Return the (X, Y) coordinate for the center point of the cell that contains the specified text.  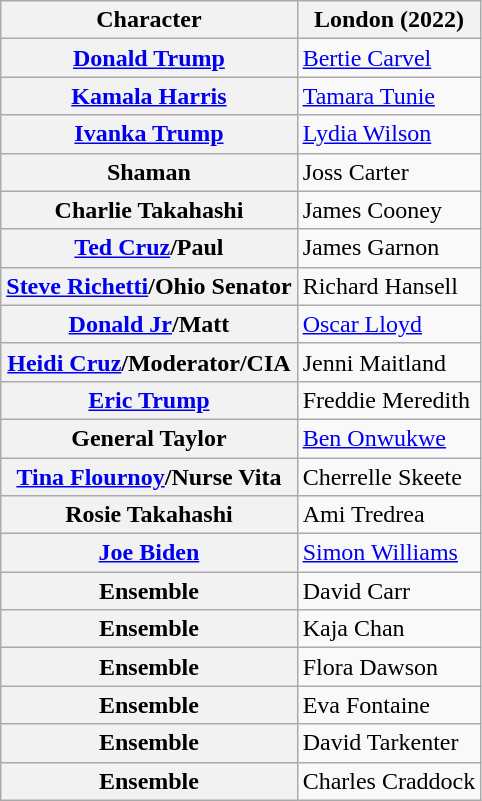
David Carr (389, 591)
Ben Onwukwe (389, 438)
Kamala Harris (149, 96)
Ivanka Trump (149, 134)
Cherrelle Skeete (389, 477)
Freddie Meredith (389, 400)
Character (149, 20)
James Cooney (389, 210)
Bertie Carvel (389, 58)
David Tarkenter (389, 743)
Charlie Takahashi (149, 210)
Flora Dawson (389, 667)
Charles Craddock (389, 781)
Jenni Maitland (389, 362)
Donald Jr/Matt (149, 324)
General Taylor (149, 438)
London (2022) (389, 20)
Heidi Cruz/Moderator/CIA (149, 362)
Oscar Lloyd (389, 324)
Tamara Tunie (389, 96)
Rosie Takahashi (149, 515)
Shaman (149, 172)
Ted Cruz/Paul (149, 248)
Tina Flournoy/Nurse Vita (149, 477)
James Garnon (389, 248)
Steve Richetti/Ohio Senator (149, 286)
Lydia Wilson (389, 134)
Joss Carter (389, 172)
Ami Tredrea (389, 515)
Simon Williams (389, 553)
Donald Trump (149, 58)
Eric Trump (149, 400)
Eva Fontaine (389, 705)
Joe Biden (149, 553)
Richard Hansell (389, 286)
Kaja Chan (389, 629)
